From the cell containing the given text, extract its center point as (X, Y) coordinate. 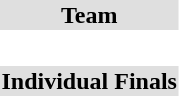
Individual Finals (89, 81)
Team (89, 15)
